Locate the cell with the specified text and output its [x, y] center coordinate. 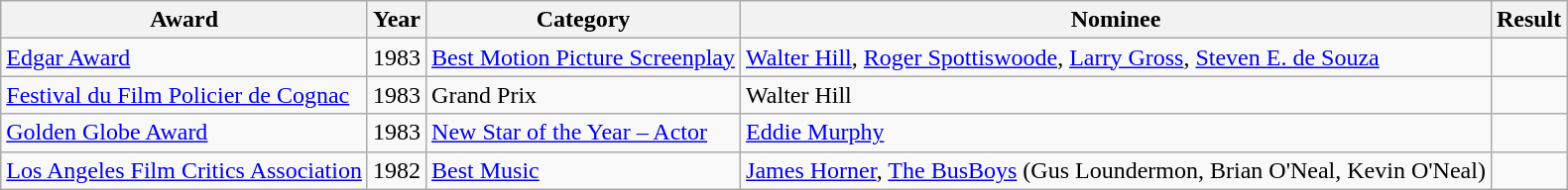
Golden Globe Award [184, 133]
Eddie Murphy [1117, 133]
Festival du Film Policier de Cognac [184, 95]
Edgar Award [184, 57]
James Horner, The BusBoys (Gus Loundermon, Brian O'Neal, Kevin O'Neal) [1117, 170]
Nominee [1117, 20]
Result [1528, 20]
Award [184, 20]
Best Music [583, 170]
Grand Prix [583, 95]
Walter Hill [1117, 95]
Walter Hill, Roger Spottiswoode, Larry Gross, Steven E. de Souza [1117, 57]
Los Angeles Film Critics Association [184, 170]
Category [583, 20]
New Star of the Year – Actor [583, 133]
Best Motion Picture Screenplay [583, 57]
Year [397, 20]
1982 [397, 170]
